Extract the [x, y] coordinate from the center of the cell holding the provided text.  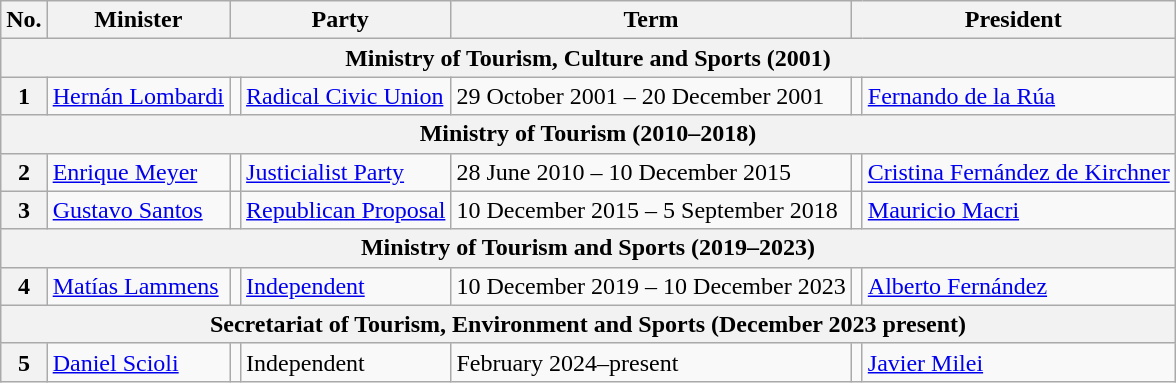
Minister [138, 20]
Secretariat of Tourism, Environment and Sports (December 2023 present) [588, 324]
Alberto Fernández [1018, 286]
2 [24, 172]
10 December 2019 – 10 December 2023 [651, 286]
1 [24, 96]
Javier Milei [1018, 362]
3 [24, 210]
28 June 2010 – 10 December 2015 [651, 172]
5 [24, 362]
Radical Civic Union [346, 96]
Party [340, 20]
Fernando de la Rúa [1018, 96]
Cristina Fernández de Kirchner [1018, 172]
29 October 2001 – 20 December 2001 [651, 96]
Gustavo Santos [138, 210]
Term [651, 20]
Ministry of Tourism (2010–2018) [588, 134]
Ministry of Tourism and Sports (2019–2023) [588, 248]
Daniel Scioli [138, 362]
Mauricio Macri [1018, 210]
No. [24, 20]
Enrique Meyer [138, 172]
10 December 2015 – 5 September 2018 [651, 210]
Republican Proposal [346, 210]
Hernán Lombardi [138, 96]
Matías Lammens [138, 286]
February 2024–present [651, 362]
Ministry of Tourism, Culture and Sports (2001) [588, 58]
President [1013, 20]
Justicialist Party [346, 172]
4 [24, 286]
